Scan for the cell matching the given text and deliver its (X, Y) coordinate at center. 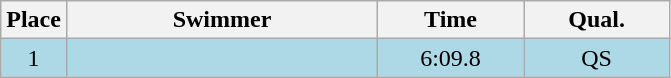
Qual. (597, 20)
QS (597, 58)
Place (34, 20)
1 (34, 58)
6:09.8 (451, 58)
Swimmer (222, 20)
Time (451, 20)
